For the text-containing cell, return its midpoint in (x, y) coordinate format. 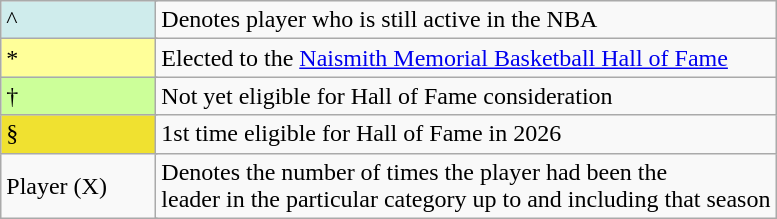
Not yet eligible for Hall of Fame consideration (466, 96)
Denotes player who is still active in the NBA (466, 20)
* (78, 58)
§ (78, 134)
† (78, 96)
^ (78, 20)
Player (X) (78, 186)
Elected to the Naismith Memorial Basketball Hall of Fame (466, 58)
Denotes the number of times the player had been theleader in the particular category up to and including that season (466, 186)
1st time eligible for Hall of Fame in 2026 (466, 134)
